Provide the (X, Y) coordinate of the cell's center where the given text is located.  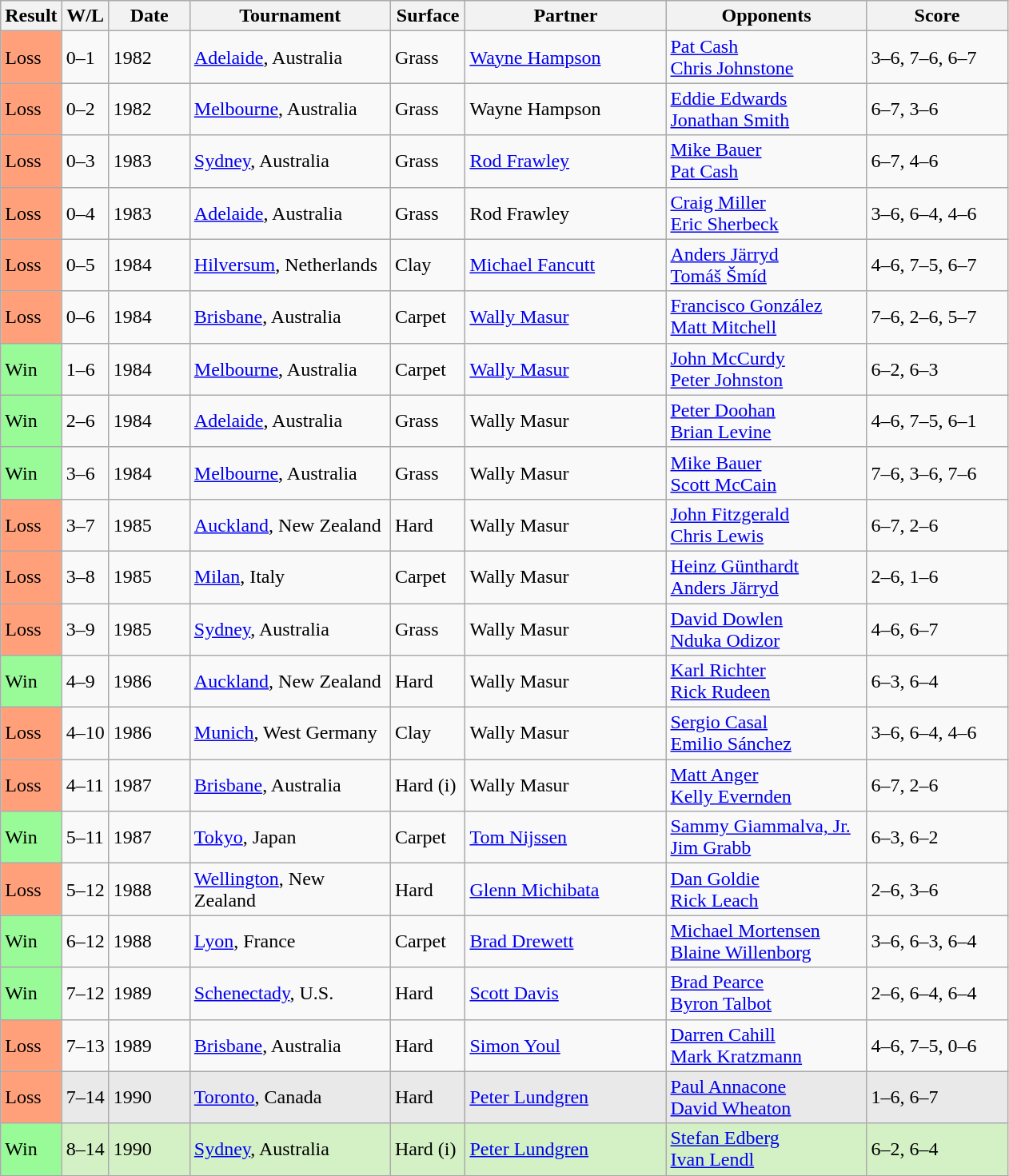
Matt Anger Kelly Evernden (766, 785)
3–6, 7–6, 6–7 (937, 58)
Michael Mortensen Blaine Willenborg (766, 942)
David Dowlen Nduka Odizor (766, 628)
Sammy Giammalva, Jr. Jim Grabb (766, 838)
0–2 (85, 109)
3–6, 6–3, 6–4 (937, 942)
6–2, 6–3 (937, 369)
John Fitzgerald Chris Lewis (766, 524)
0–6 (85, 317)
Craig Miller Eric Sherbeck (766, 213)
Milan, Italy (289, 577)
4–6, 7–5, 6–7 (937, 265)
Darren Cahill Mark Kratzmann (766, 1046)
Heinz Günthardt Anders Järryd (766, 577)
0–1 (85, 58)
Eddie Edwards Jonathan Smith (766, 109)
7–6, 3–6, 7–6 (937, 473)
Pat Cash Chris Johnstone (766, 58)
Dan Goldie Rick Leach (766, 889)
6–2, 6–4 (937, 1150)
1–6, 6–7 (937, 1097)
Score (937, 16)
6–12 (85, 942)
Date (149, 16)
Schenectady, U.S. (289, 993)
Glenn Michibata (566, 889)
7–6, 2–6, 5–7 (937, 317)
Francisco González Matt Mitchell (766, 317)
Tournament (289, 16)
Brad Pearce Byron Talbot (766, 993)
Surface (428, 16)
0–3 (85, 161)
7–12 (85, 993)
6–3, 6–4 (937, 681)
1–6 (85, 369)
Scott Davis (566, 993)
8–14 (85, 1150)
Wellington, New Zealand (289, 889)
5–12 (85, 889)
Lyon, France (289, 942)
Karl Richter Rick Rudeen (766, 681)
Stefan Edberg Ivan Lendl (766, 1150)
7–13 (85, 1046)
W/L (85, 16)
2–6 (85, 421)
Brad Drewett (566, 942)
Tom Nijssen (566, 838)
John McCurdy Peter Johnston (766, 369)
Munich, West Germany (289, 734)
3–6 (85, 473)
2–6, 1–6 (937, 577)
5–11 (85, 838)
4–10 (85, 734)
3–7 (85, 524)
0–4 (85, 213)
4–6, 7–5, 6–1 (937, 421)
Peter Doohan Brian Levine (766, 421)
0–5 (85, 265)
Simon Youl (566, 1046)
Michael Fancutt (566, 265)
6–7, 3–6 (937, 109)
Mike Bauer Scott McCain (766, 473)
Opponents (766, 16)
2–6, 3–6 (937, 889)
Hilversum, Netherlands (289, 265)
Toronto, Canada (289, 1097)
7–14 (85, 1097)
Anders Järryd Tomáš Šmíd (766, 265)
Sergio Casal Emilio Sánchez (766, 734)
6–3, 6–2 (937, 838)
Paul Annacone David Wheaton (766, 1097)
6–7, 4–6 (937, 161)
3–9 (85, 628)
2–6, 6–4, 6–4 (937, 993)
Result (31, 16)
4–6, 7–5, 0–6 (937, 1046)
4–9 (85, 681)
Tokyo, Japan (289, 838)
3–8 (85, 577)
Mike Bauer Pat Cash (766, 161)
Partner (566, 16)
4–6, 6–7 (937, 628)
4–11 (85, 785)
